Scan for the cell matching the given text and deliver its [X, Y] coordinate at center. 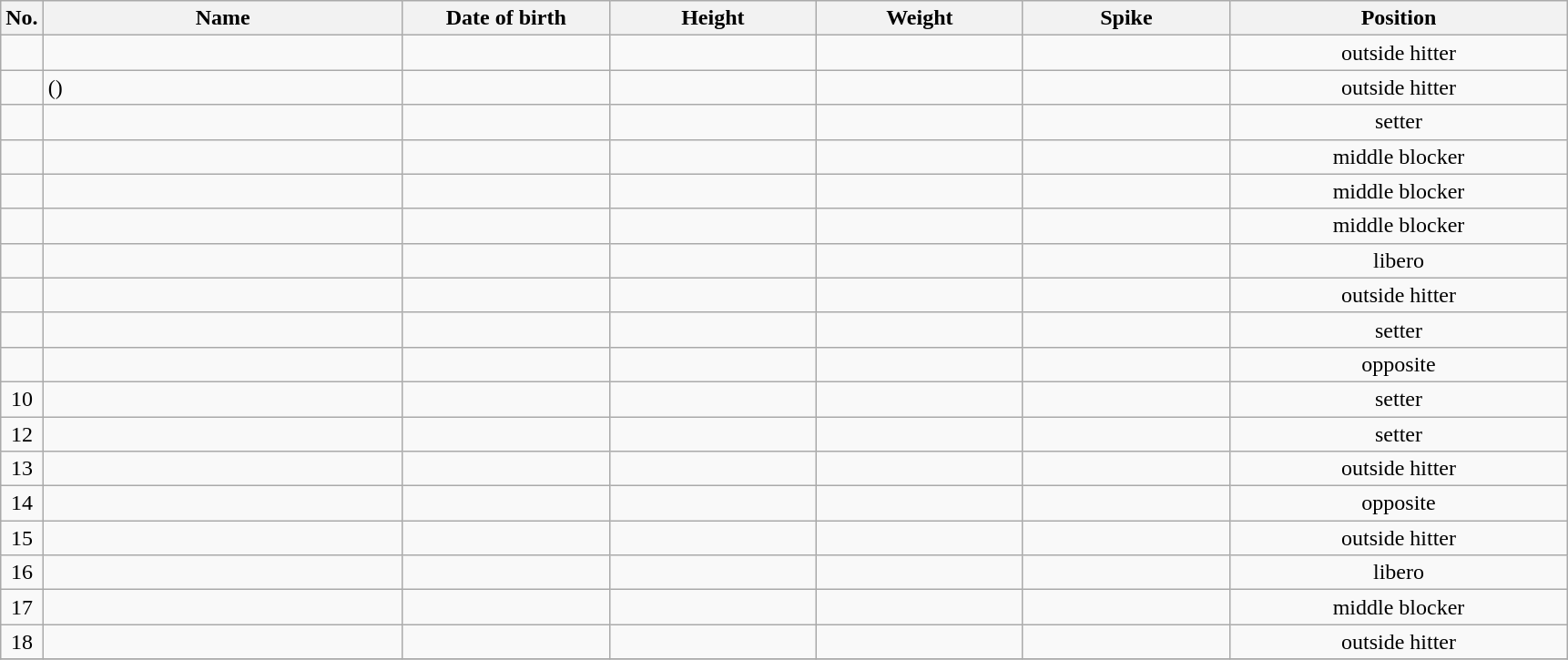
13 [22, 469]
16 [22, 573]
Weight [920, 18]
Date of birth [506, 18]
Name [222, 18]
Position [1399, 18]
Spike [1125, 18]
No. [22, 18]
10 [22, 399]
12 [22, 434]
15 [22, 538]
18 [22, 642]
Height [712, 18]
() [222, 87]
14 [22, 503]
17 [22, 607]
